Return the [X, Y] coordinate for the center point of the cell that contains the specified text.  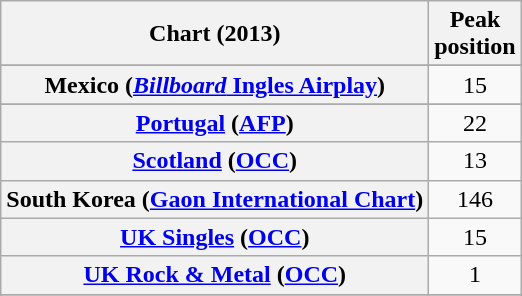
Portugal (AFP) [215, 123]
13 [475, 161]
Mexico (Billboard Ingles Airplay) [215, 85]
Peakposition [475, 34]
UK Rock & Metal (OCC) [215, 275]
Chart (2013) [215, 34]
1 [475, 275]
146 [475, 199]
UK Singles (OCC) [215, 237]
South Korea (Gaon International Chart) [215, 199]
Scotland (OCC) [215, 161]
22 [475, 123]
